Return (x, y) of the center of cell containing provided text 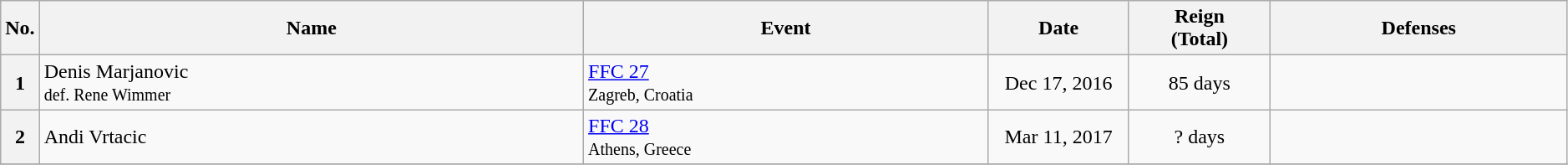
1 (20, 82)
Defenses (1418, 28)
85 days (1200, 82)
? days (1200, 137)
Denis Marjanovicdef. Rene Wimmer (311, 82)
No. (20, 28)
Date (1059, 28)
Andi Vrtacic (311, 137)
Dec 17, 2016 (1059, 82)
Mar 11, 2017 (1059, 137)
FFC 27Zagreb, Croatia (786, 82)
2 (20, 137)
Name (311, 28)
Event (786, 28)
Reign(Total) (1200, 28)
FFC 28Athens, Greece (786, 137)
